Return the (x, y) coordinate for the center point of the cell that contains the specified text.  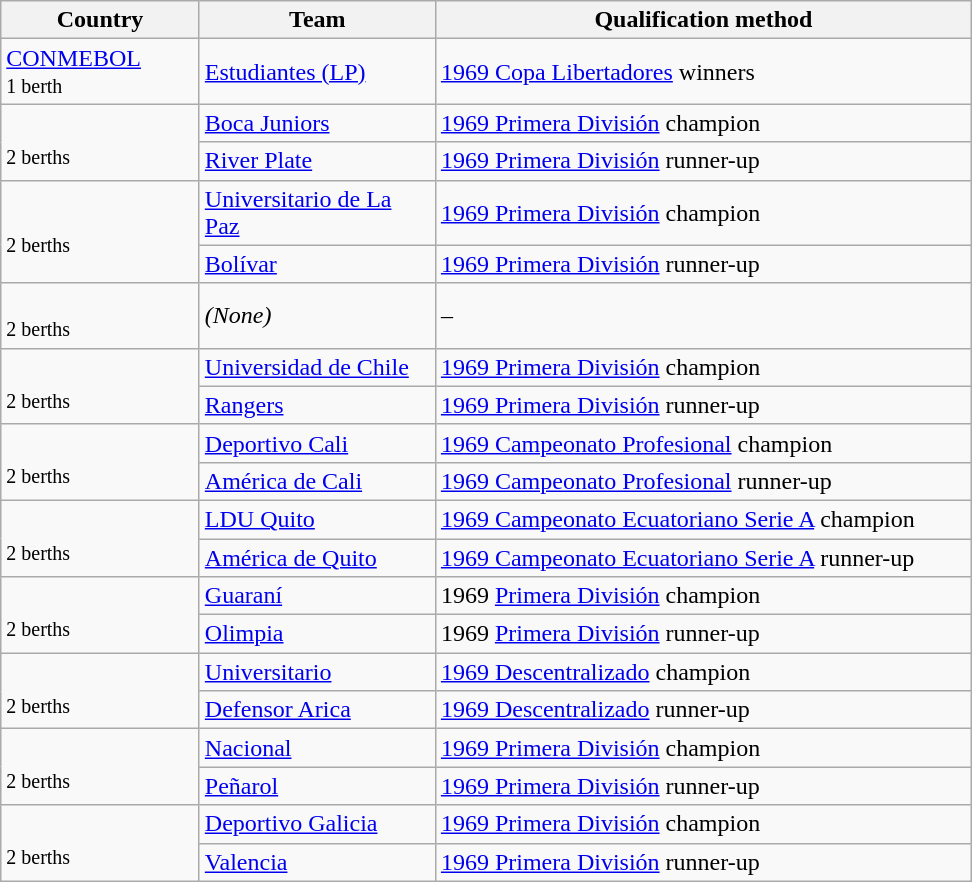
Universitario (317, 672)
Deportivo Galicia (317, 824)
1969 Copa Libertadores winners (703, 72)
Qualification method (703, 20)
Valencia (317, 862)
1969 Campeonato Ecuatoriano Serie A runner-up (703, 557)
1969 Descentralizado runner-up (703, 710)
Boca Juniors (317, 123)
– (703, 316)
América de Cali (317, 481)
Peñarol (317, 786)
América de Quito (317, 557)
Nacional (317, 748)
1969 Campeonato Ecuatoriano Serie A champion (703, 519)
LDU Quito (317, 519)
Olimpia (317, 634)
Universidad de Chile (317, 367)
1969 Campeonato Profesional champion (703, 443)
CONMEBOL1 berth (100, 72)
Estudiantes (LP) (317, 72)
Universitario de La Paz (317, 212)
River Plate (317, 161)
Team (317, 20)
Rangers (317, 405)
Guaraní (317, 596)
Defensor Arica (317, 710)
Deportivo Cali (317, 443)
Bolívar (317, 264)
1969 Descentralizado champion (703, 672)
(None) (317, 316)
Country (100, 20)
1969 Campeonato Profesional runner-up (703, 481)
